Scan for the cell matching the given text and deliver its (x, y) coordinate at center. 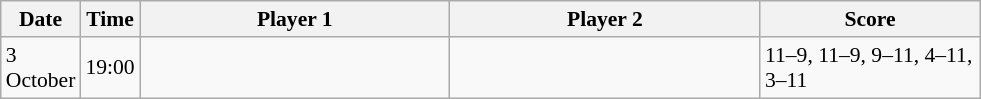
Player 1 (295, 19)
Score (870, 19)
Time (110, 19)
19:00 (110, 68)
Player 2 (605, 19)
Date (41, 19)
11–9, 11–9, 9–11, 4–11, 3–11 (870, 68)
3 October (41, 68)
